Output the [x, y] coordinate of the center of the cell containing the given text.  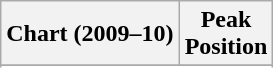
PeakPosition [226, 34]
Chart (2009–10) [90, 34]
